Detect which cell encompasses the target text, then output its [X, Y] center coordinate. 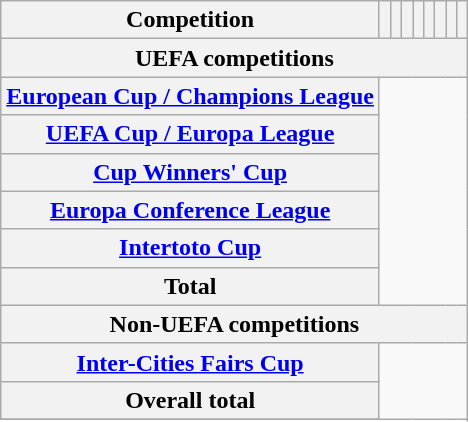
Total [190, 286]
Overall total [190, 400]
European Cup / Champions League [190, 96]
Non-UEFA competitions [234, 324]
Cup Winners' Cup [190, 172]
UEFA Cup / Europa League [190, 134]
Competition [190, 20]
Intertoto Cup [190, 248]
UEFA competitions [234, 58]
Inter-Cities Fairs Cup [190, 362]
Europa Conference League [190, 210]
